Output the [X, Y] coordinate of the center of the cell containing the given text.  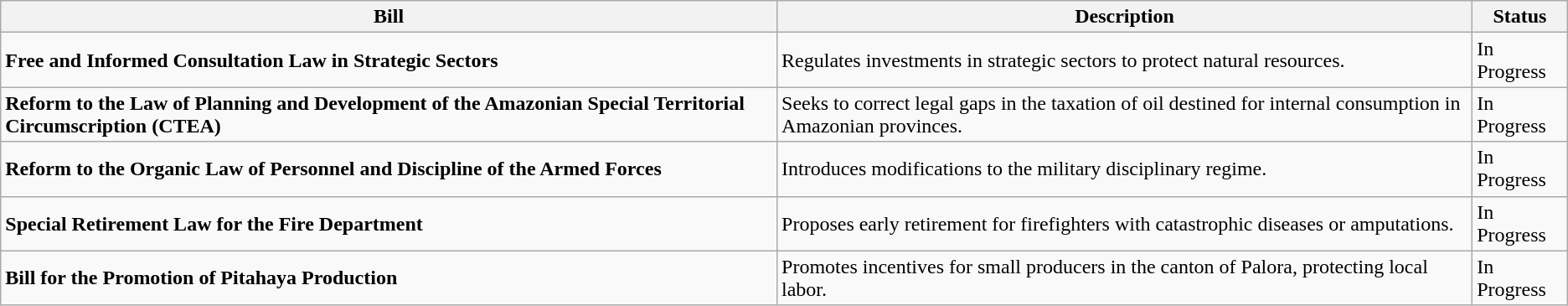
Promotes incentives for small producers in the canton of Palora, protecting local labor. [1125, 278]
Regulates investments in strategic sectors to protect natural resources. [1125, 60]
Reform to the Law of Planning and Development of the Amazonian Special Territorial Circumscription (CTEA) [389, 114]
Reform to the Organic Law of Personnel and Discipline of the Armed Forces [389, 169]
Description [1125, 17]
Bill for the Promotion of Pitahaya Production [389, 278]
Free and Informed Consultation Law in Strategic Sectors [389, 60]
Special Retirement Law for the Fire Department [389, 223]
Proposes early retirement for firefighters with catastrophic diseases or amputations. [1125, 223]
Introduces modifications to the military disciplinary regime. [1125, 169]
Status [1520, 17]
Bill [389, 17]
Seeks to correct legal gaps in the taxation of oil destined for internal consumption in Amazonian provinces. [1125, 114]
